Identify which cell holds the provided text, then report its (X, Y) central coordinate. 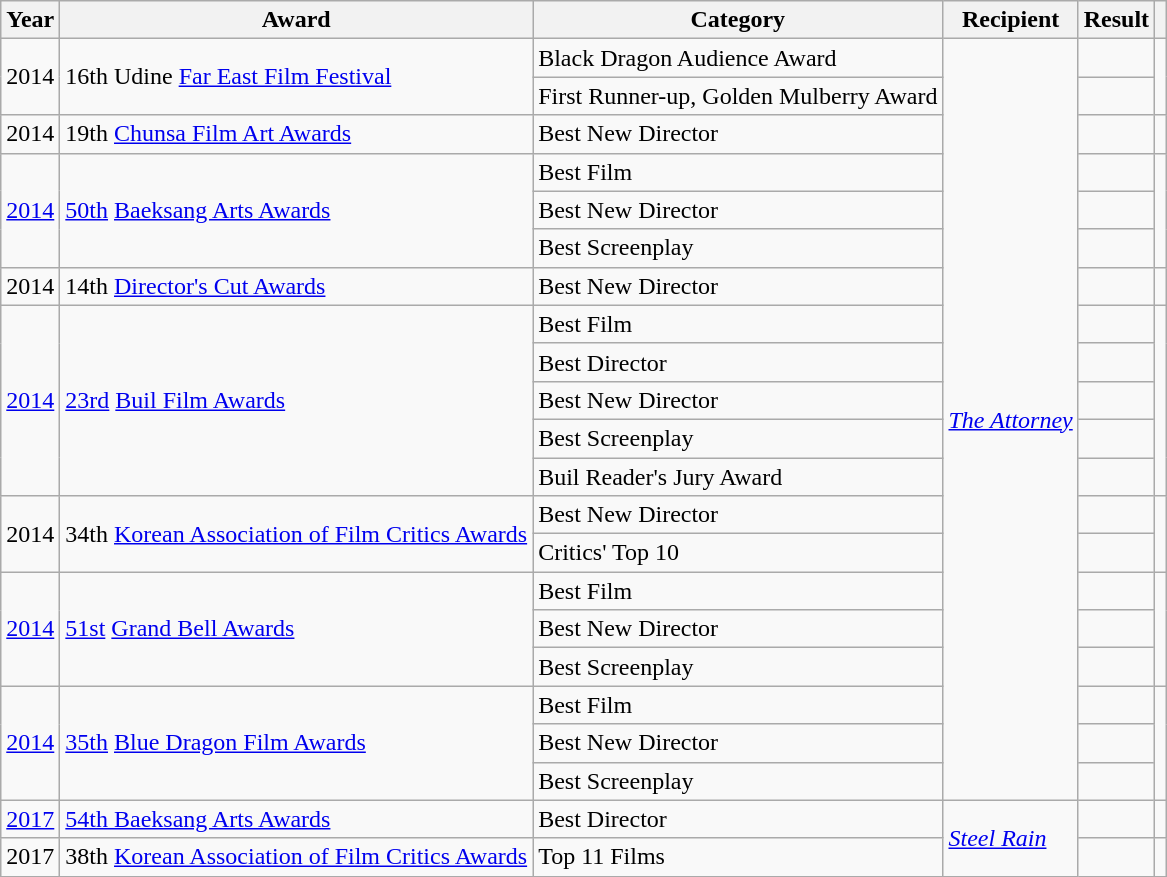
19th Chunsa Film Art Awards (296, 134)
34th Korean Association of Film Critics Awards (296, 534)
Black Dragon Audience Award (738, 58)
First Runner-up, Golden Mulberry Award (738, 96)
54th Baeksang Arts Awards (296, 819)
Category (738, 20)
16th Udine Far East Film Festival (296, 77)
Critics' Top 10 (738, 553)
Buil Reader's Jury Award (738, 477)
Top 11 Films (738, 857)
The Attorney (1010, 420)
50th Baeksang Arts Awards (296, 210)
Recipient (1010, 20)
Award (296, 20)
Year (30, 20)
Steel Rain (1010, 838)
23rd Buil Film Awards (296, 400)
Result (1116, 20)
35th Blue Dragon Film Awards (296, 743)
14th Director's Cut Awards (296, 286)
38th Korean Association of Film Critics Awards (296, 857)
51st Grand Bell Awards (296, 629)
